Identify which cell holds the provided text, then report its (x, y) central coordinate. 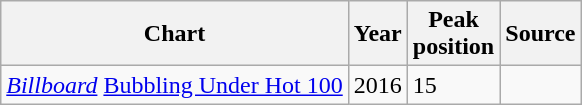
2016 (378, 85)
Year (378, 34)
15 (453, 85)
Billboard Bubbling Under Hot 100 (175, 85)
Source (540, 34)
Chart (175, 34)
Peakposition (453, 34)
